Find where the given text appears and provide that cell's center as (x, y) coordinate. 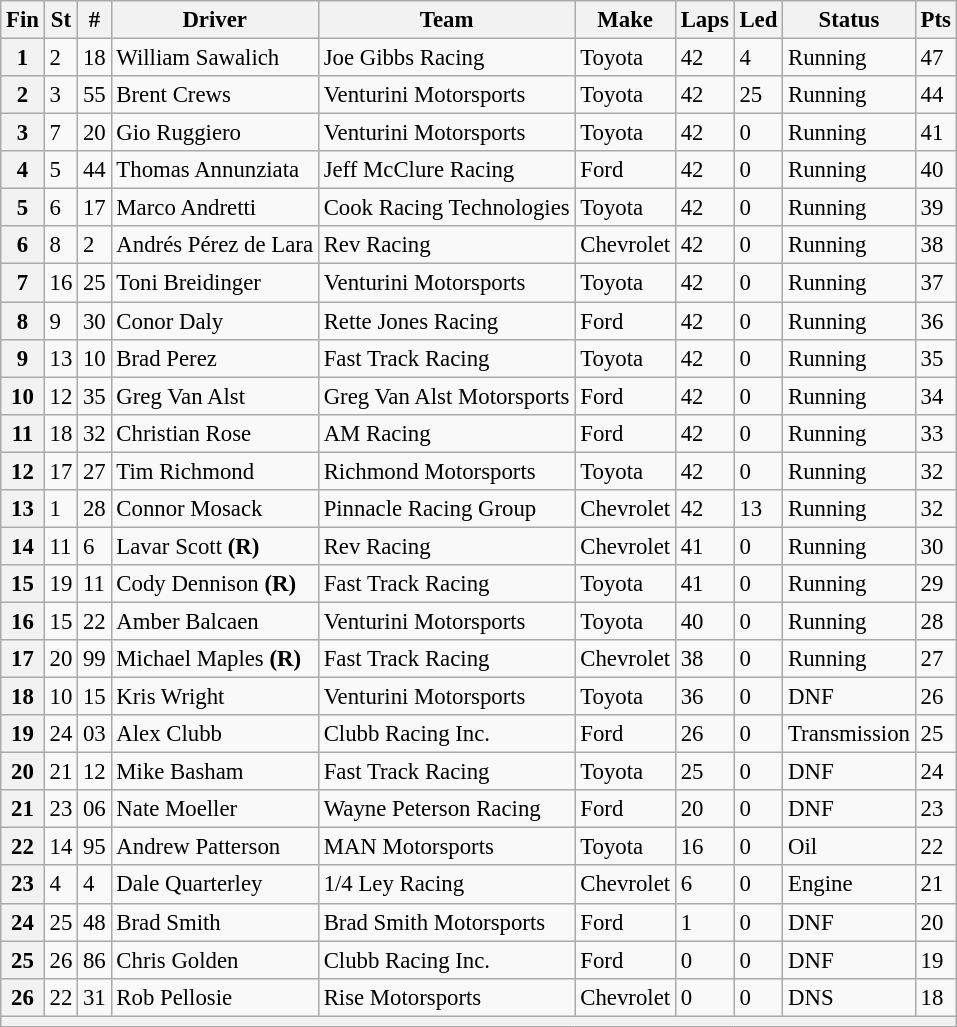
Team (446, 20)
Thomas Annunziata (214, 170)
99 (94, 659)
Nate Moeller (214, 809)
48 (94, 922)
William Sawalich (214, 58)
MAN Motorsports (446, 847)
Gio Ruggiero (214, 133)
06 (94, 809)
Engine (850, 885)
Andrew Patterson (214, 847)
Andrés Pérez de Lara (214, 245)
Conor Daly (214, 321)
Connor Mosack (214, 509)
Cook Racing Technologies (446, 208)
55 (94, 95)
Toni Breidinger (214, 283)
Kris Wright (214, 697)
86 (94, 960)
# (94, 20)
Amber Balcaen (214, 621)
Jeff McClure Racing (446, 170)
Mike Basham (214, 772)
34 (936, 396)
Rise Motorsports (446, 997)
DNS (850, 997)
Brad Smith Motorsports (446, 922)
Led (758, 20)
Laps (704, 20)
AM Racing (446, 433)
Chris Golden (214, 960)
Driver (214, 20)
Rette Jones Racing (446, 321)
Status (850, 20)
Marco Andretti (214, 208)
Brad Perez (214, 358)
Greg Van Alst Motorsports (446, 396)
Lavar Scott (R) (214, 546)
95 (94, 847)
Cody Dennison (R) (214, 584)
Oil (850, 847)
03 (94, 734)
Pinnacle Racing Group (446, 509)
29 (936, 584)
Michael Maples (R) (214, 659)
33 (936, 433)
Make (625, 20)
Brad Smith (214, 922)
Christian Rose (214, 433)
Richmond Motorsports (446, 471)
Brent Crews (214, 95)
Fin (23, 20)
Alex Clubb (214, 734)
39 (936, 208)
St (60, 20)
Tim Richmond (214, 471)
Dale Quarterley (214, 885)
47 (936, 58)
37 (936, 283)
Joe Gibbs Racing (446, 58)
31 (94, 997)
Wayne Peterson Racing (446, 809)
Rob Pellosie (214, 997)
1/4 Ley Racing (446, 885)
Pts (936, 20)
Transmission (850, 734)
Greg Van Alst (214, 396)
